Return the [X, Y] coordinate for the center point of the cell that contains the specified text.  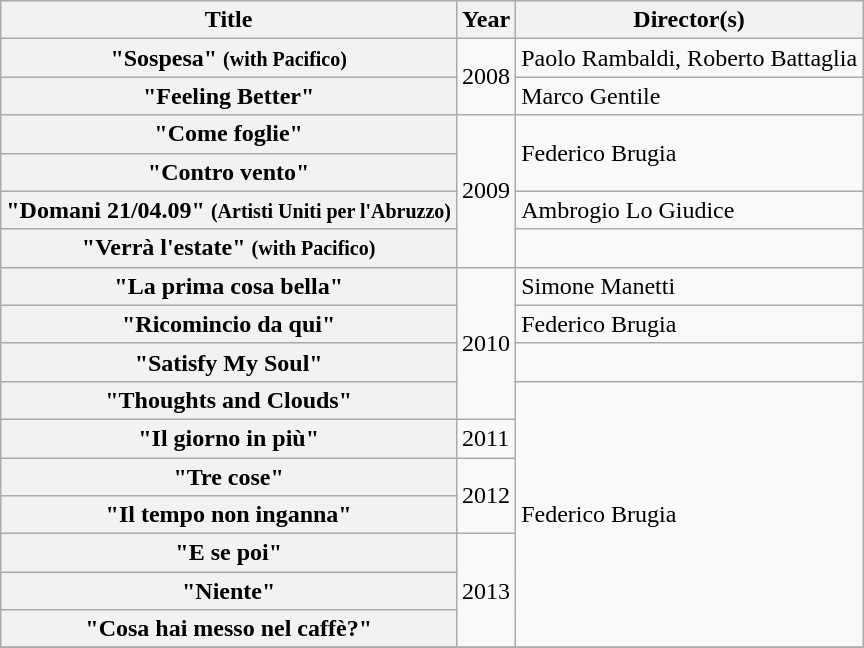
"Niente" [229, 591]
"La prima cosa bella" [229, 286]
"Il giorno in più" [229, 438]
2010 [486, 343]
"Feeling Better" [229, 96]
"Come foglie" [229, 134]
"Ricomincio da qui" [229, 324]
"E se poi" [229, 553]
"Thoughts and Clouds" [229, 400]
2008 [486, 77]
"Contro vento" [229, 172]
Simone Manetti [690, 286]
Marco Gentile [690, 96]
"Verrà l'estate" (with Pacifico) [229, 248]
Director(s) [690, 20]
"Cosa hai messo nel caffè?" [229, 629]
Title [229, 20]
2009 [486, 191]
2013 [486, 591]
2012 [486, 496]
Year [486, 20]
"Tre cose" [229, 477]
"Domani 21/04.09" (Artisti Uniti per l'Abruzzo) [229, 210]
"Satisfy My Soul" [229, 362]
2011 [486, 438]
"Sospesa" (with Pacifico) [229, 58]
"Il tempo non inganna" [229, 515]
Ambrogio Lo Giudice [690, 210]
Paolo Rambaldi, Roberto Battaglia [690, 58]
